From the cell containing the given text, extract its center point as (x, y) coordinate. 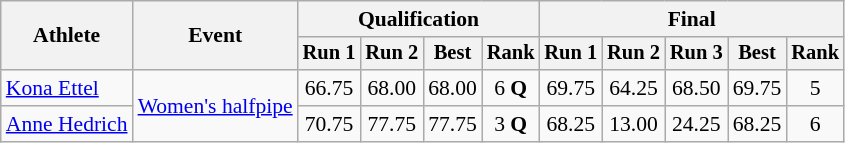
Final (691, 19)
Run 3 (696, 54)
6 (815, 124)
Kona Ettel (67, 88)
13.00 (634, 124)
5 (815, 88)
68.50 (696, 88)
66.75 (330, 88)
Anne Hedrich (67, 124)
Athlete (67, 36)
24.25 (696, 124)
64.25 (634, 88)
6 Q (511, 88)
Qualification (419, 19)
Event (216, 36)
Women's halfpipe (216, 106)
3 Q (511, 124)
70.75 (330, 124)
